For the text-containing cell, return its midpoint in [X, Y] coordinate format. 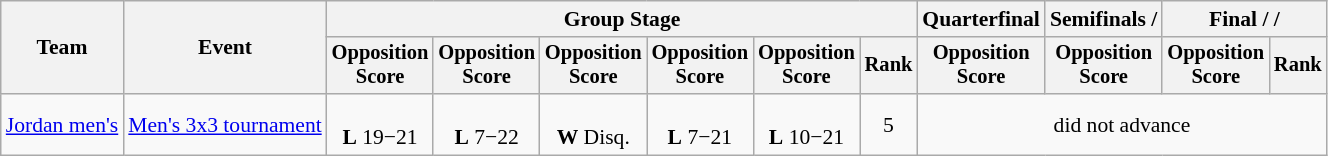
Team [62, 48]
5 [889, 124]
Jordan men's [62, 124]
Event [224, 48]
Quarterfinal [981, 19]
W Disq. [594, 124]
L 7−21 [700, 124]
Group Stage [622, 19]
did not advance [1122, 124]
Men's 3x3 tournament [224, 124]
Semifinals / [1104, 19]
L 10−21 [806, 124]
L 7−22 [486, 124]
L 19−21 [380, 124]
Final / / [1244, 19]
